Output the (x, y) coordinate of the center of the cell containing the given text.  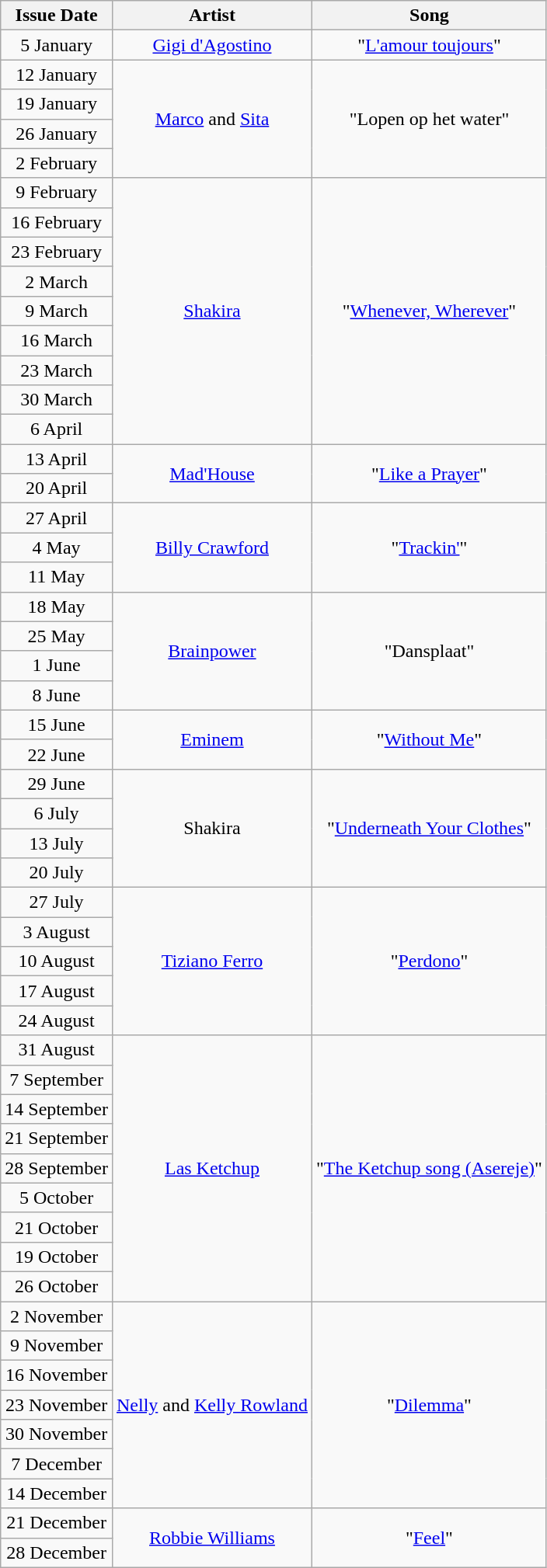
9 March (57, 311)
"Lopen op het water" (429, 119)
14 December (57, 1493)
9 November (57, 1346)
29 June (57, 784)
"Perdono" (429, 961)
21 September (57, 1139)
27 July (57, 902)
7 September (57, 1080)
28 December (57, 1552)
30 March (57, 400)
19 January (57, 104)
2 November (57, 1316)
13 July (57, 843)
"Dansplaat" (429, 651)
"Like a Prayer" (429, 474)
"L'amour toujours" (429, 45)
16 November (57, 1375)
22 June (57, 754)
26 January (57, 134)
11 May (57, 577)
24 August (57, 1020)
18 May (57, 607)
Tiziano Ferro (211, 961)
20 April (57, 488)
13 April (57, 459)
6 July (57, 813)
"The Ketchup song (Asereje)" (429, 1168)
15 June (57, 725)
23 November (57, 1405)
31 August (57, 1050)
21 October (57, 1227)
25 May (57, 636)
2 March (57, 281)
Marco and Sita (211, 119)
17 August (57, 991)
"Whenever, Wherever" (429, 311)
6 April (57, 429)
Mad'House (211, 474)
Song (429, 16)
8 June (57, 695)
7 December (57, 1464)
1 June (57, 666)
"Feel" (429, 1538)
3 August (57, 932)
4 May (57, 548)
Eminem (211, 739)
26 October (57, 1286)
20 July (57, 873)
14 September (57, 1109)
Billy Crawford (211, 548)
21 December (57, 1523)
30 November (57, 1434)
12 January (57, 75)
23 March (57, 370)
23 February (57, 252)
Artist (211, 16)
Nelly and Kelly Rowland (211, 1405)
Las Ketchup (211, 1168)
"Dilemma" (429, 1405)
16 February (57, 222)
5 October (57, 1198)
9 February (57, 193)
5 January (57, 45)
Robbie Williams (211, 1538)
28 September (57, 1168)
"Trackin'" (429, 548)
"Underneath Your Clothes" (429, 828)
Brainpower (211, 651)
27 April (57, 518)
Issue Date (57, 16)
Gigi d'Agostino (211, 45)
19 October (57, 1257)
"Without Me" (429, 739)
10 August (57, 961)
2 February (57, 163)
16 March (57, 340)
